Return (X, Y) of the center of cell containing provided text 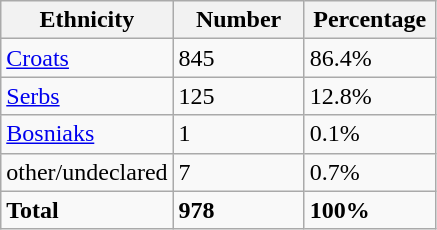
0.1% (370, 134)
1 (238, 134)
845 (238, 58)
12.8% (370, 96)
7 (238, 172)
Percentage (370, 20)
978 (238, 210)
Croats (87, 58)
Ethnicity (87, 20)
Bosniaks (87, 134)
Number (238, 20)
other/undeclared (87, 172)
100% (370, 210)
125 (238, 96)
86.4% (370, 58)
0.7% (370, 172)
Total (87, 210)
Serbs (87, 96)
